Capture the cell that displays the provided text and extract its (X, Y) central coordinate. 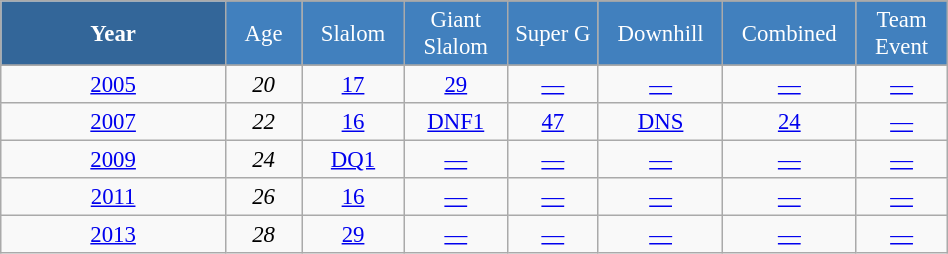
2013 (114, 235)
47 (552, 122)
Downhill (660, 34)
Year (114, 34)
22 (263, 122)
Combined (790, 34)
Super G (552, 34)
26 (263, 197)
Team Event (902, 34)
DNF1 (456, 122)
Age (263, 34)
17 (354, 85)
2011 (114, 197)
20 (263, 85)
28 (263, 235)
DQ1 (354, 160)
2005 (114, 85)
Slalom (354, 34)
2007 (114, 122)
DNS (660, 122)
2009 (114, 160)
GiantSlalom (456, 34)
